Return the (x, y) coordinate for the center point of the cell that contains the specified text.  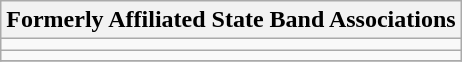
Formerly Affiliated State Band Associations (231, 20)
